Detect which cell encompasses the target text, then output its (X, Y) center coordinate. 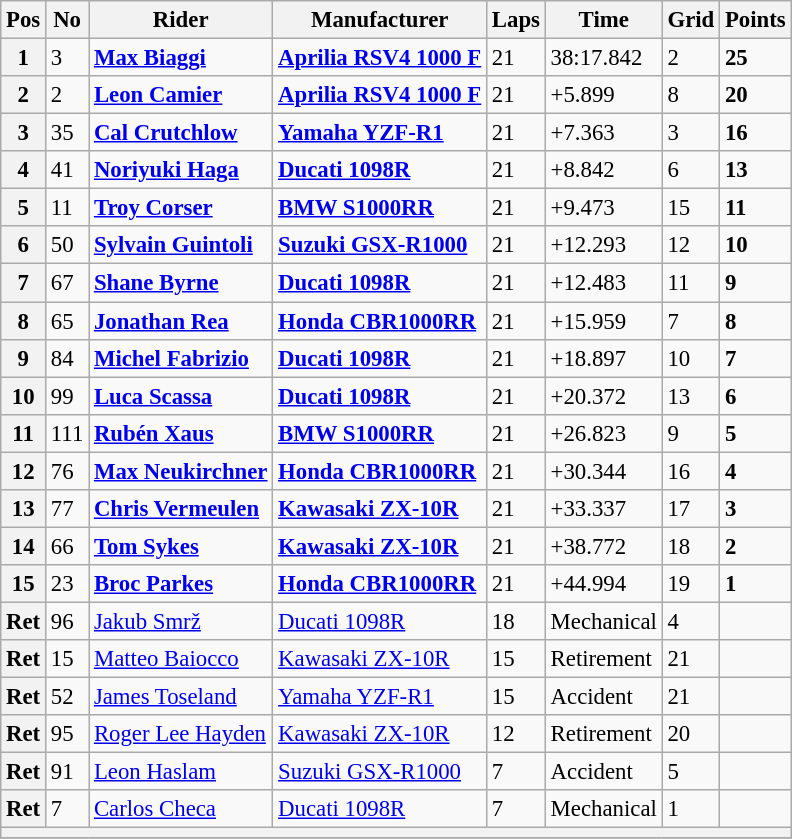
Broc Parkes (181, 584)
+8.842 (604, 170)
Leon Camier (181, 95)
23 (68, 584)
Manufacturer (380, 20)
Sylvain Guintoli (181, 245)
67 (68, 283)
Noriyuki Haga (181, 170)
77 (68, 509)
Roger Lee Hayden (181, 734)
Cal Crutchlow (181, 133)
38:17.842 (604, 58)
+30.344 (604, 471)
Jonathan Rea (181, 321)
25 (756, 58)
Carlos Checa (181, 809)
+12.293 (604, 245)
Troy Corser (181, 208)
52 (68, 697)
84 (68, 358)
41 (68, 170)
+5.899 (604, 95)
Time (604, 20)
96 (68, 621)
Max Biaggi (181, 58)
+18.897 (604, 358)
Chris Vermeulen (181, 509)
No (68, 20)
91 (68, 772)
+44.994 (604, 584)
Tom Sykes (181, 546)
19 (690, 584)
17 (690, 509)
99 (68, 396)
+12.483 (604, 283)
14 (24, 546)
66 (68, 546)
Rubén Xaus (181, 433)
+7.363 (604, 133)
Matteo Baiocco (181, 659)
+33.337 (604, 509)
Luca Scassa (181, 396)
50 (68, 245)
Grid (690, 20)
Pos (24, 20)
Leon Haslam (181, 772)
James Toseland (181, 697)
Shane Byrne (181, 283)
76 (68, 471)
35 (68, 133)
Jakub Smrž (181, 621)
+15.959 (604, 321)
+38.772 (604, 546)
+26.823 (604, 433)
+9.473 (604, 208)
Points (756, 20)
Laps (516, 20)
111 (68, 433)
65 (68, 321)
Max Neukirchner (181, 471)
95 (68, 734)
Michel Fabrizio (181, 358)
Rider (181, 20)
+20.372 (604, 396)
